Search for the cell housing the specified text and yield its [X, Y] center coordinate. 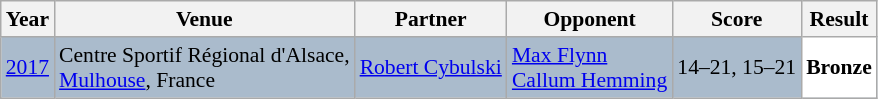
Partner [431, 19]
Bronze [839, 68]
Score [736, 19]
Opponent [590, 19]
Year [28, 19]
Max Flynn Callum Hemming [590, 68]
Robert Cybulski [431, 68]
Result [839, 19]
Venue [204, 19]
2017 [28, 68]
Centre Sportif Régional d'Alsace,Mulhouse, France [204, 68]
14–21, 15–21 [736, 68]
